Search for the cell housing the specified text and yield its [X, Y] center coordinate. 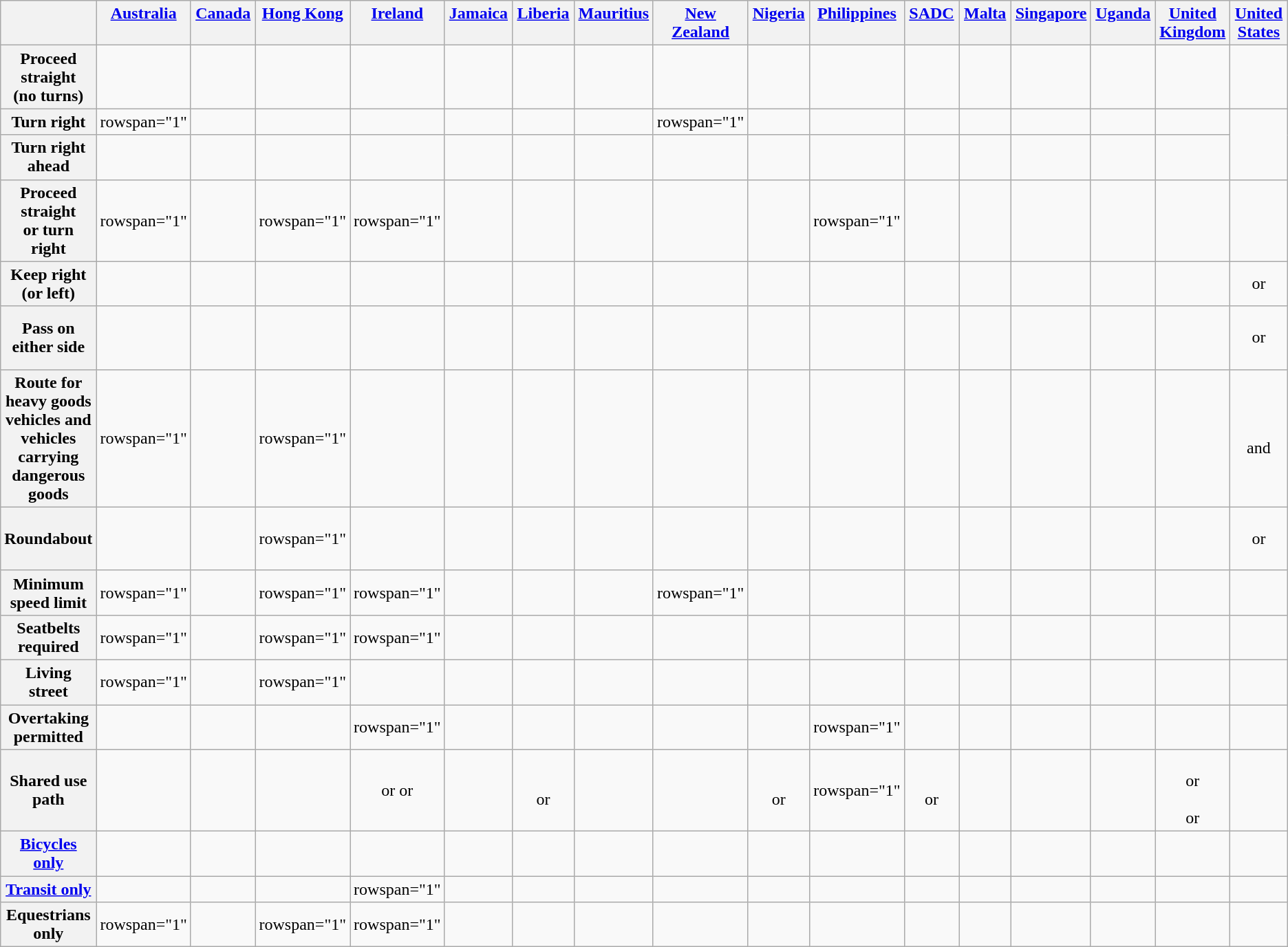
Shared use path [48, 791]
Malta [985, 23]
Turn rightahead [48, 157]
Roundabout [48, 538]
Philippines [857, 23]
United States [1259, 23]
Seatbelts required [48, 637]
Living street [48, 682]
or or [398, 791]
Ireland [398, 23]
Minimum speed limit [48, 593]
Australia [144, 23]
Bicycles only [48, 854]
Jamaica [479, 23]
Proceedstraight(no turns) [48, 77]
Hong Kong [303, 23]
Canada [223, 23]
Nigeria [779, 23]
New Zealand [700, 23]
Liberia [544, 23]
Route for heavy goods vehicles and vehicles carrying dangerous goods [48, 438]
oror [1193, 791]
Singapore [1051, 23]
Mauritius [614, 23]
Keep right(or left) [48, 283]
Transit only [48, 889]
Equestrians only [48, 924]
and [1259, 438]
Proceedstraightor turn right [48, 220]
SADC [932, 23]
United Kingdom [1193, 23]
Pass oneither side [48, 338]
Turn right [48, 122]
Overtakingpermitted [48, 726]
Uganda [1123, 23]
